Locate the cell with the specified text and output its (X, Y) center coordinate. 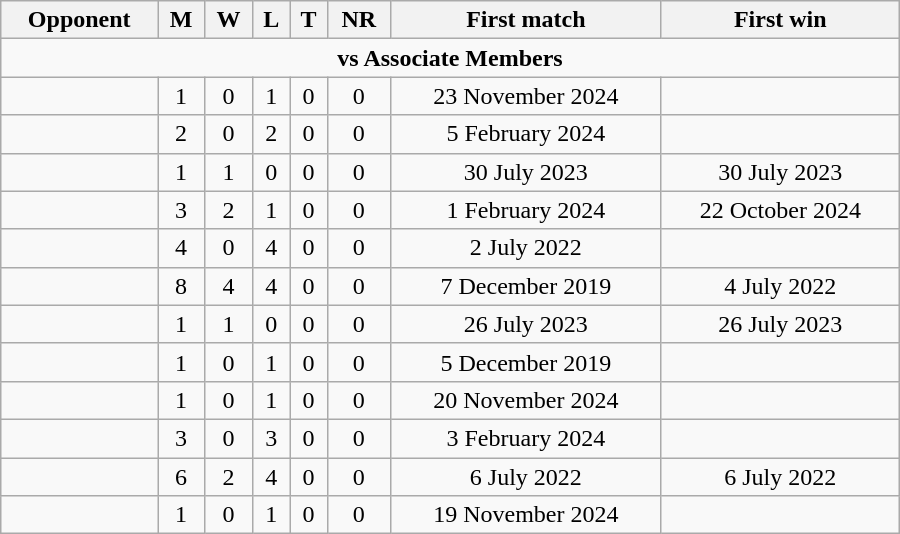
3 February 2024 (526, 438)
19 November 2024 (526, 515)
5 February 2024 (526, 134)
L (272, 20)
M (182, 20)
5 December 2019 (526, 362)
NR (358, 20)
First match (526, 20)
20 November 2024 (526, 400)
T (308, 20)
22 October 2024 (780, 210)
W (228, 20)
Opponent (80, 20)
7 December 2019 (526, 286)
2 July 2022 (526, 248)
6 (182, 477)
1 February 2024 (526, 210)
4 July 2022 (780, 286)
23 November 2024 (526, 96)
8 (182, 286)
First win (780, 20)
vs Associate Members (450, 58)
